Extract the (X, Y) coordinate from the center of the cell holding the provided text.  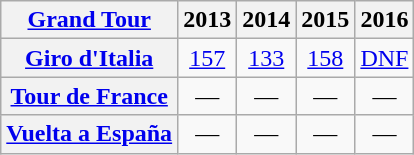
2014 (266, 20)
DNF (384, 58)
2015 (326, 20)
133 (266, 58)
Vuelta a España (90, 134)
Grand Tour (90, 20)
157 (208, 58)
158 (326, 58)
Giro d'Italia (90, 58)
2016 (384, 20)
2013 (208, 20)
Tour de France (90, 96)
